Determine the (X, Y) coordinate at the center of the cell enclosing the given text.  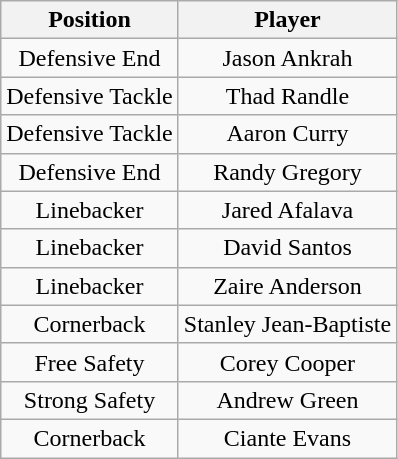
Ciante Evans (287, 438)
Free Safety (90, 362)
Randy Gregory (287, 172)
Corey Cooper (287, 362)
Jason Ankrah (287, 58)
Andrew Green (287, 400)
Thad Randle (287, 96)
Jared Afalava (287, 210)
Aaron Curry (287, 134)
Stanley Jean-Baptiste (287, 324)
Position (90, 20)
Strong Safety (90, 400)
David Santos (287, 248)
Player (287, 20)
Zaire Anderson (287, 286)
